Determine the [X, Y] coordinate at the center of the cell enclosing the given text.  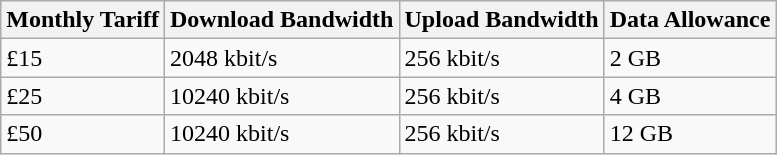
Monthly Tariff [83, 20]
£25 [83, 96]
12 GB [690, 134]
Download Bandwidth [282, 20]
2048 kbit/s [282, 58]
2 GB [690, 58]
£50 [83, 134]
Upload Bandwidth [502, 20]
4 GB [690, 96]
Data Allowance [690, 20]
£15 [83, 58]
